Scan for the cell matching the given text and deliver its [x, y] coordinate at center. 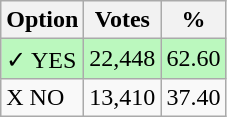
X NO [42, 97]
Option [42, 20]
37.40 [194, 97]
% [194, 20]
✓ YES [42, 59]
Votes [122, 20]
62.60 [194, 59]
22,448 [122, 59]
13,410 [122, 97]
